Detect which cell encompasses the target text, then output its [x, y] center coordinate. 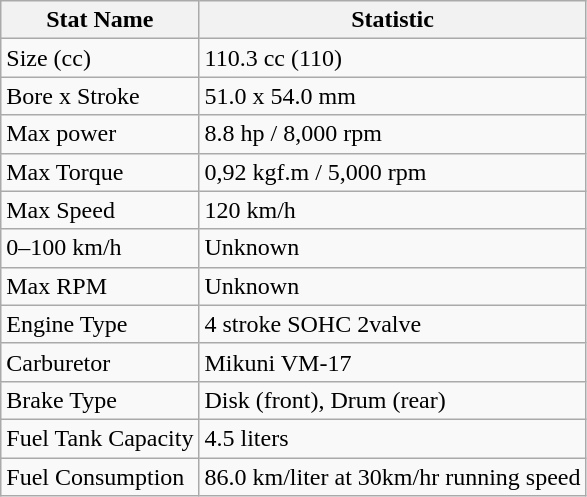
0–100 km/h [100, 248]
Size (cc) [100, 58]
Max Torque [100, 172]
Mikuni VM-17 [392, 362]
Engine Type [100, 324]
Max RPM [100, 286]
Fuel Consumption [100, 477]
Disk (front), Drum (rear) [392, 400]
Max Speed [100, 210]
0,92 kgf.m / 5,000 rpm [392, 172]
120 km/h [392, 210]
110.3 cc (110) [392, 58]
Carburetor [100, 362]
Stat Name [100, 20]
Max power [100, 134]
51.0 x 54.0 mm [392, 96]
86.0 km/liter at 30km/hr running speed [392, 477]
8.8 hp / 8,000 rpm [392, 134]
4.5 liters [392, 438]
4 stroke SOHC 2valve [392, 324]
Statistic [392, 20]
Fuel Tank Capacity [100, 438]
Bore x Stroke [100, 96]
Brake Type [100, 400]
